Extract the (x, y) coordinate from the center of the cell holding the provided text.  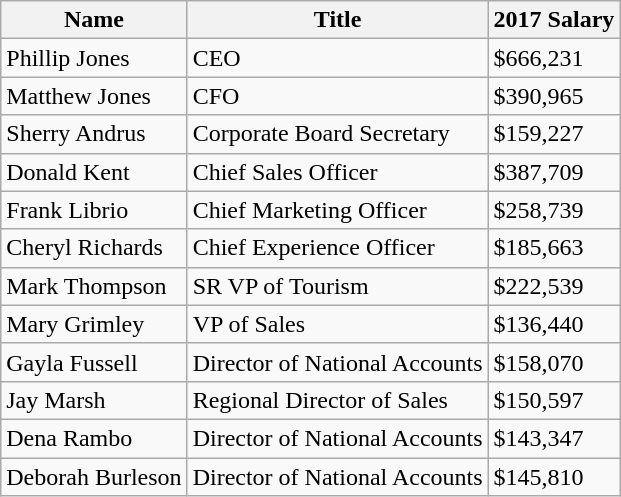
Deborah Burleson (94, 477)
Name (94, 20)
Frank Librio (94, 210)
$136,440 (554, 324)
$185,663 (554, 248)
CEO (338, 58)
Chief Sales Officer (338, 172)
$387,709 (554, 172)
Chief Experience Officer (338, 248)
2017 Salary (554, 20)
$258,739 (554, 210)
Corporate Board Secretary (338, 134)
$390,965 (554, 96)
CFO (338, 96)
Mark Thompson (94, 286)
$145,810 (554, 477)
$158,070 (554, 362)
SR VP of Tourism (338, 286)
Jay Marsh (94, 400)
Mary Grimley (94, 324)
$150,597 (554, 400)
Donald Kent (94, 172)
$143,347 (554, 438)
$159,227 (554, 134)
Sherry Andrus (94, 134)
$222,539 (554, 286)
Chief Marketing Officer (338, 210)
Phillip Jones (94, 58)
Regional Director of Sales (338, 400)
Title (338, 20)
Matthew Jones (94, 96)
Dena Rambo (94, 438)
$666,231 (554, 58)
Cheryl Richards (94, 248)
Gayla Fussell (94, 362)
VP of Sales (338, 324)
